Search for the cell housing the specified text and yield its [X, Y] center coordinate. 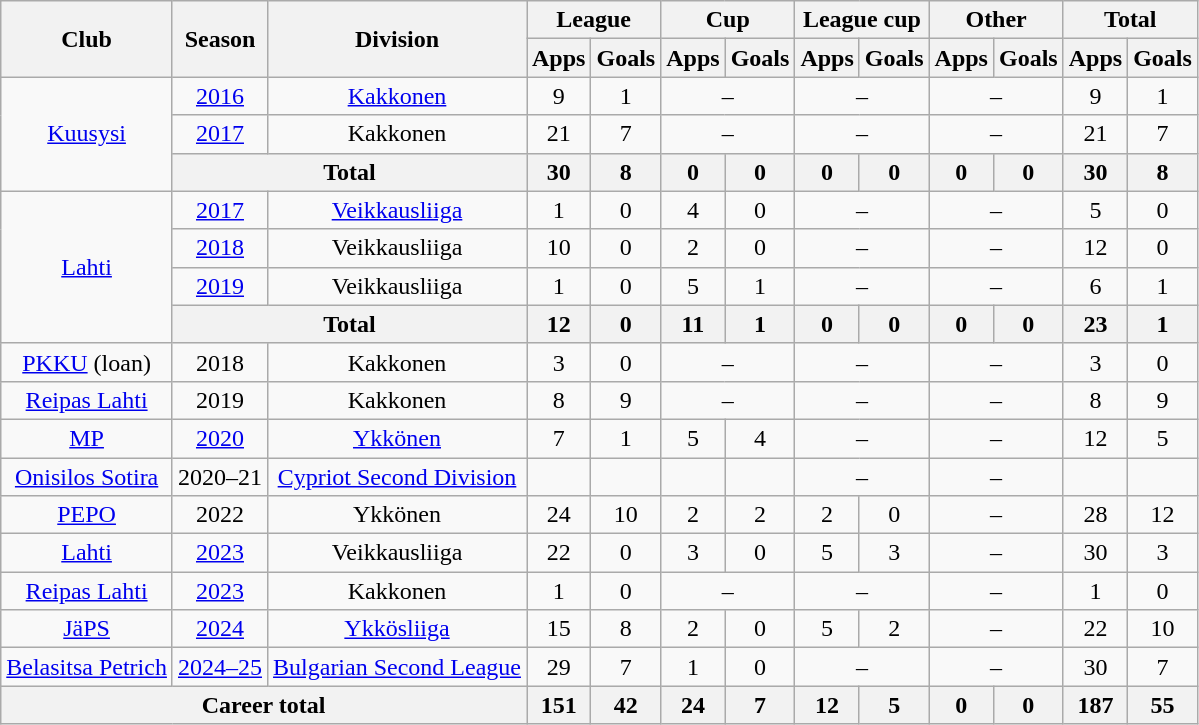
2020–21 [220, 477]
23 [1095, 324]
187 [1095, 705]
29 [558, 667]
League [593, 20]
Ykkösliiga [398, 629]
Belasitsa Petrich [87, 667]
2024–25 [220, 667]
15 [558, 629]
2022 [220, 515]
League cup [862, 20]
28 [1095, 515]
Season [220, 39]
42 [626, 705]
Kuusysi [87, 134]
Club [87, 39]
PEPO [87, 515]
55 [1163, 705]
Career total [264, 705]
JäPS [87, 629]
MP [87, 438]
2024 [220, 629]
2020 [220, 438]
6 [1095, 286]
Other [996, 20]
11 [693, 324]
Cypriot Second Division [398, 477]
Division [398, 39]
PKKU (loan) [87, 362]
Onisilos Sotira [87, 477]
Cup [728, 20]
2016 [220, 96]
151 [558, 705]
Bulgarian Second League [398, 667]
